Determine the (x, y) coordinate at the center of the cell enclosing the given text.  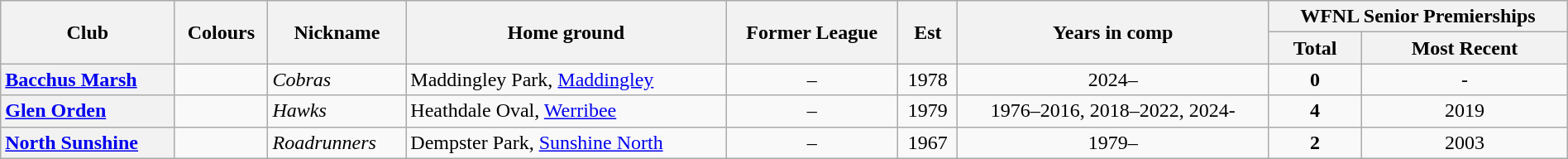
Nickname (337, 32)
Former League (812, 32)
Colours (222, 32)
2024– (1113, 79)
1976–2016, 2018–2022, 2024- (1113, 111)
Roadrunners (337, 142)
North Sunshine (88, 142)
Maddingley Park, Maddingley (566, 79)
1978 (928, 79)
Total (1315, 48)
Hawks (337, 111)
Est (928, 32)
Glen Orden (88, 111)
Home ground (566, 32)
Club (88, 32)
Heathdale Oval, Werribee (566, 111)
Dempster Park, Sunshine North (566, 142)
4 (1315, 111)
1979– (1113, 142)
Cobras (337, 79)
0 (1315, 79)
- (1465, 79)
WFNL Senior Premierships (1418, 17)
Years in comp (1113, 32)
2003 (1465, 142)
Most Recent (1465, 48)
2 (1315, 142)
1967 (928, 142)
2019 (1465, 111)
Bacchus Marsh (88, 79)
1979 (928, 111)
